Scan for the cell matching the given text and deliver its (x, y) coordinate at center. 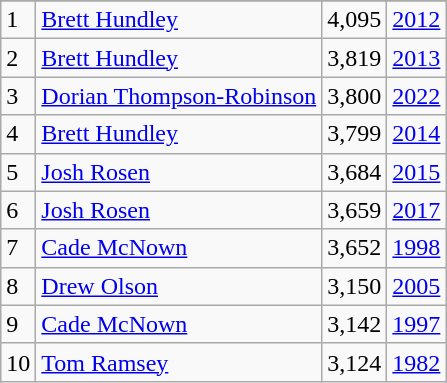
3,684 (354, 172)
4 (18, 134)
7 (18, 248)
3 (18, 96)
1998 (416, 248)
3,142 (354, 324)
4,095 (354, 20)
3,800 (354, 96)
2 (18, 58)
2013 (416, 58)
2014 (416, 134)
8 (18, 286)
Drew Olson (179, 286)
2015 (416, 172)
10 (18, 362)
9 (18, 324)
3,124 (354, 362)
2005 (416, 286)
1982 (416, 362)
3,819 (354, 58)
3,799 (354, 134)
5 (18, 172)
3,150 (354, 286)
1 (18, 20)
1997 (416, 324)
2017 (416, 210)
3,659 (354, 210)
6 (18, 210)
Dorian Thompson-Robinson (179, 96)
3,652 (354, 248)
Tom Ramsey (179, 362)
2022 (416, 96)
2012 (416, 20)
